Output the (X, Y) coordinate of the center of the cell containing the given text.  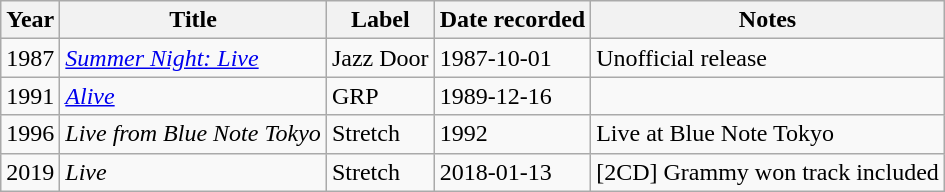
Unofficial release (768, 58)
Notes (768, 20)
[2CD] Grammy won track included (768, 172)
1989-12-16 (512, 96)
1992 (512, 134)
2019 (30, 172)
1996 (30, 134)
Live at Blue Note Tokyo (768, 134)
Live (194, 172)
2018-01-13 (512, 172)
1987-10-01 (512, 58)
Jazz Door (380, 58)
Date recorded (512, 20)
1987 (30, 58)
Year (30, 20)
Label (380, 20)
Title (194, 20)
Alive (194, 96)
1991 (30, 96)
Live from Blue Note Tokyo (194, 134)
GRP (380, 96)
Summer Night: Live (194, 58)
